For the text-containing cell, return its midpoint in [X, Y] coordinate format. 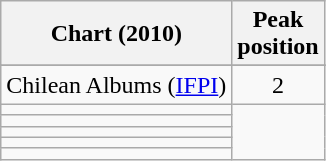
Peakposition [278, 34]
Chilean Albums (IFPI) [116, 85]
Chart (2010) [116, 34]
2 [278, 85]
